Return [x, y] of the center of cell containing provided text 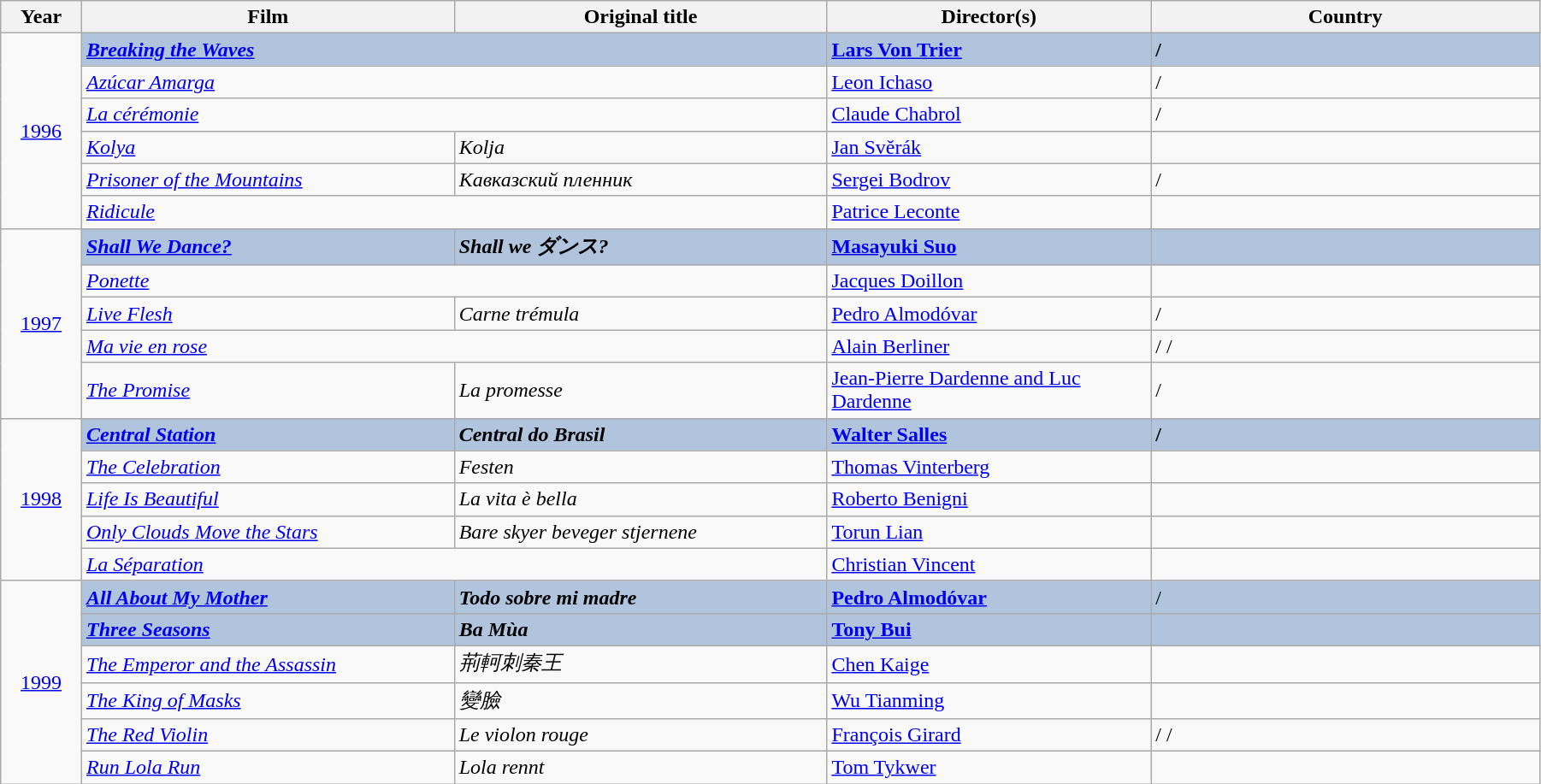
Shall We Dance? [268, 246]
Prisoner of the Mountains [268, 180]
Only Clouds Move the Stars [268, 532]
The Red Violin [268, 735]
Christian Vincent [989, 564]
La vita è bella [641, 499]
Three Seasons [268, 629]
Bare skyer beveger stjernene [641, 532]
Thomas Vinterberg [989, 467]
Ponette [453, 281]
Central do Brasil [641, 434]
Festen [641, 467]
1996 [41, 131]
Ridicule [453, 212]
The Promise [268, 390]
Roberto Benigni [989, 499]
Carne trémula [641, 314]
Shall we ダンス? [641, 246]
Life Is Beautiful [268, 499]
Wu Tianming [989, 701]
La Séparation [453, 564]
1998 [41, 499]
Jacques Doillon [989, 281]
Live Flesh [268, 314]
Original title [641, 17]
Alain Berliner [989, 346]
François Girard [989, 735]
La promesse [641, 390]
Breaking the Waves [453, 50]
荊軻刺秦王 [641, 663]
The Emperor and the Assassin [268, 663]
The Celebration [268, 467]
The King of Masks [268, 701]
Ba Mùa [641, 629]
Year [41, 17]
Leon Ichaso [989, 82]
1999 [41, 682]
Azúcar Amarga [453, 82]
Walter Salles [989, 434]
Director(s) [989, 17]
Film [268, 17]
Lola rennt [641, 768]
Le violon rouge [641, 735]
La cérémonie [453, 115]
Claude Chabrol [989, 115]
All About My Mother [268, 597]
1997 [41, 323]
Torun Lian [989, 532]
Ma vie en rose [453, 346]
Kolja [641, 147]
Jean-Pierre Dardenne and Luc Dardenne [989, 390]
Jan Svěrák [989, 147]
Patrice Leconte [989, 212]
Todo sobre mi madre [641, 597]
Run Lola Run [268, 768]
Kolya [268, 147]
Tom Tykwer [989, 768]
Tony Bui [989, 629]
Central Station [268, 434]
變臉 [641, 701]
Masayuki Suo [989, 246]
Chen Kaige [989, 663]
Country [1346, 17]
Lars Von Trier [989, 50]
Кавказский пленник [641, 180]
Sergei Bodrov [989, 180]
